Return [x, y] of the center of cell containing provided text 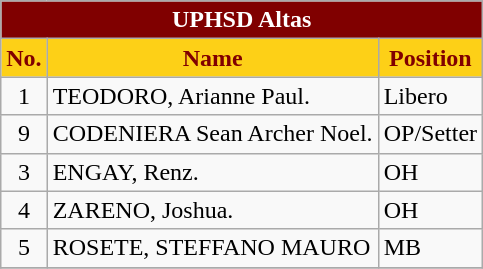
4 [24, 210]
9 [24, 134]
ROSETE, STEFFANO MAURO [212, 248]
UPHSD Altas [242, 20]
ZARENO, Joshua. [212, 210]
No. [24, 58]
5 [24, 248]
Name [212, 58]
1 [24, 96]
OP/Setter [430, 134]
CODENIERA Sean Archer Noel. [212, 134]
TEODORO, Arianne Paul. [212, 96]
3 [24, 172]
Position [430, 58]
MB [430, 248]
Libero [430, 96]
ENGAY, Renz. [212, 172]
